Scan for the cell matching the given text and deliver its [X, Y] coordinate at center. 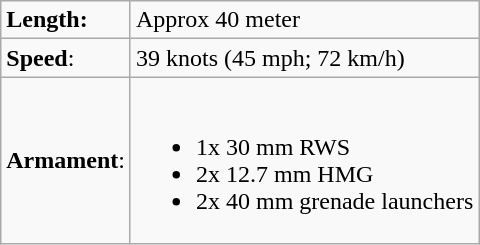
Speed: [66, 58]
Armament: [66, 160]
39 knots (45 mph; 72 km/h) [304, 58]
Approx 40 meter [304, 20]
1x 30 mm RWS2x 12.7 mm HMG2x 40 mm grenade launchers [304, 160]
Length: [66, 20]
